Search for the cell housing the specified text and yield its [X, Y] center coordinate. 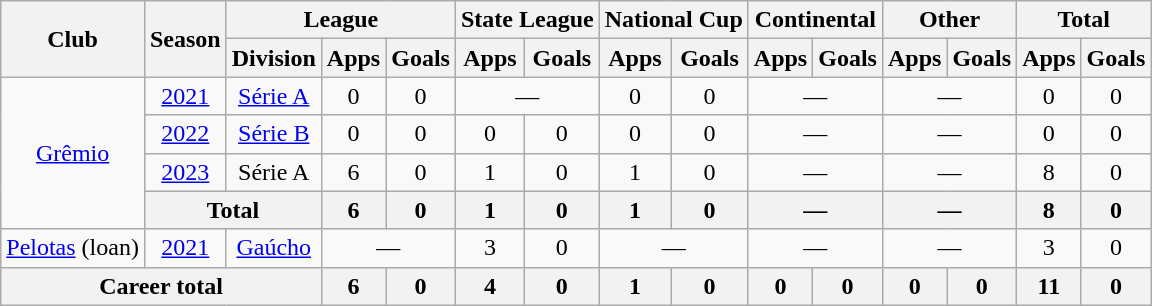
2022 [185, 134]
Continental [815, 20]
Pelotas (loan) [73, 248]
Other [949, 20]
Division [274, 58]
Grêmio [73, 153]
4 [490, 286]
Club [73, 39]
Série B [274, 134]
11 [1049, 286]
League [340, 20]
Gaúcho [274, 248]
Career total [162, 286]
2023 [185, 172]
National Cup [674, 20]
State League [527, 20]
Season [185, 39]
